Identify which cell holds the provided text, then report its (X, Y) central coordinate. 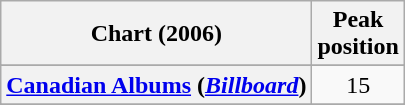
Peakposition (358, 34)
Canadian Albums (Billboard) (156, 85)
Chart (2006) (156, 34)
15 (358, 85)
